For the text-containing cell, return its midpoint in (x, y) coordinate format. 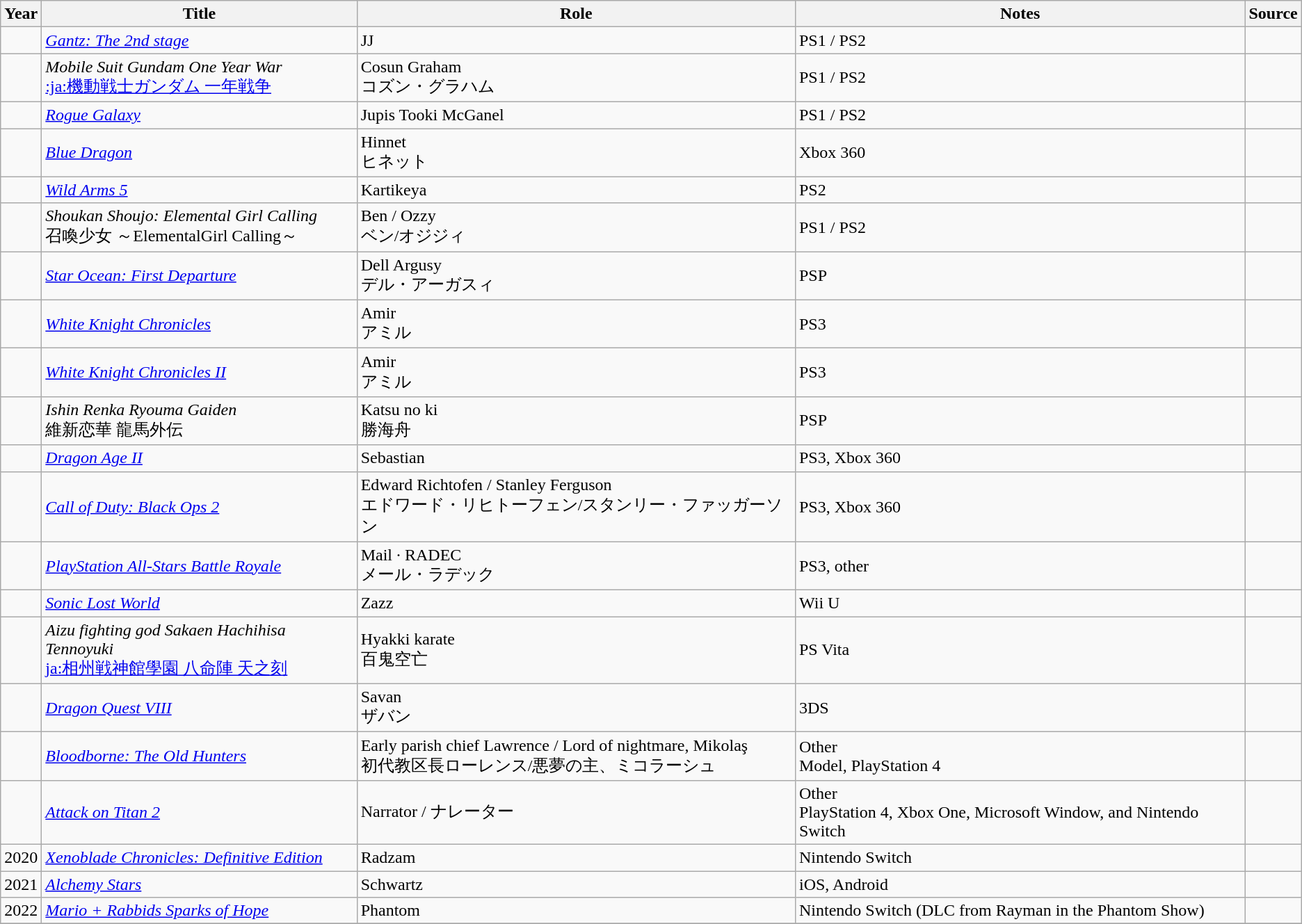
Kartikeya (576, 190)
Dragon Age II (199, 458)
PlayStation All-Stars Battle Royale (199, 566)
Blue Dragon (199, 152)
White Knight Chronicles II (199, 373)
Star Ocean: First Departure (199, 276)
Schwartz (576, 884)
Nintendo Switch (1020, 857)
Phantom (576, 911)
Call of Duty: Black Ops 2 (199, 506)
Edward Richtofen / Stanley Fergusonエドワード・リヒトーフェン/スタンリー・ファッガーソン (576, 506)
2021 (21, 884)
PS Vita (1020, 651)
3DS (1020, 708)
2020 (21, 857)
Wii U (1020, 603)
JJ (576, 40)
Cosun Grahamコズン・グラハム (576, 78)
Hinnetヒネット (576, 152)
Source (1273, 14)
Narrator / ナレーター (576, 812)
Aizu fighting god Sakaen Hachihisa Tennoyukija:相州戦神館學園 八命陣 天之刻 (199, 651)
OtherModel, PlayStation 4 (1020, 756)
OtherPlayStation 4, Xbox One, Microsoft Window, and Nintendo Switch (1020, 812)
Mario + Rabbids Sparks of Hope (199, 911)
Role (576, 14)
Xbox 360 (1020, 152)
Notes (1020, 14)
Hyakki karate百鬼空亡 (576, 651)
Mobile Suit Gundam One Year War:ja:機動戦士ガンダム 一年戦争 (199, 78)
Zazz (576, 603)
Ben / Ozzyベン/オジジィ (576, 227)
Wild Arms 5 (199, 190)
Xenoblade Chronicles: Definitive Edition (199, 857)
Savanザバン (576, 708)
PS2 (1020, 190)
Jupis Tooki McGanel (576, 115)
Early parish chief Lawrence / Lord of nightmare, Mikolaş初代教区長ローレンス/悪夢の主、ミコラーシュ (576, 756)
Alchemy Stars (199, 884)
Dragon Quest VIII (199, 708)
Title (199, 14)
Year (21, 14)
Sonic Lost World (199, 603)
Radzam (576, 857)
Attack on Titan 2 (199, 812)
Dell Argusyデル・アーガスィ (576, 276)
Ishin Renka Ryouma Gaiden維新恋華 龍馬外伝 (199, 421)
Bloodborne: The Old Hunters (199, 756)
Mail · RADECメール・ラデック (576, 566)
Sebastian (576, 458)
Gantz: The 2nd stage (199, 40)
PS3, other (1020, 566)
Shoukan Shoujo: Elemental Girl Calling召喚少女 ～ElementalGirl Calling～ (199, 227)
2022 (21, 911)
iOS, Android (1020, 884)
Katsu no ki勝海舟 (576, 421)
White Knight Chronicles (199, 324)
Nintendo Switch (DLC from Rayman in the Phantom Show) (1020, 911)
Rogue Galaxy (199, 115)
